Determine the (X, Y) coordinate at the center of the cell enclosing the given text.  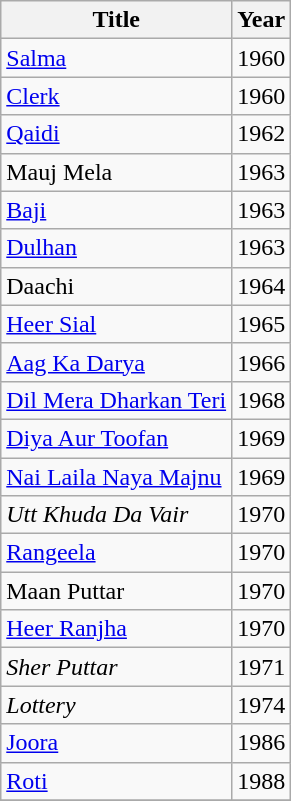
Salma (116, 58)
1974 (262, 705)
1971 (262, 667)
Clerk (116, 96)
Baji (116, 210)
Sher Puttar (116, 667)
Lottery (116, 705)
Nai Laila Naya Majnu (116, 477)
Mauj Mela (116, 172)
Dulhan (116, 248)
Daachi (116, 286)
Roti (116, 781)
Dil Mera Dharkan Teri (116, 400)
1966 (262, 362)
Joora (116, 743)
Rangeela (116, 553)
Qaidi (116, 134)
Maan Puttar (116, 591)
1968 (262, 400)
Year (262, 20)
Heer Sial (116, 324)
Aag Ka Darya (116, 362)
1988 (262, 781)
1965 (262, 324)
1964 (262, 286)
1986 (262, 743)
Diya Aur Toofan (116, 438)
Heer Ranjha (116, 629)
1962 (262, 134)
Title (116, 20)
Utt Khuda Da Vair (116, 515)
